Find where the given text appears and provide that cell's center as [x, y] coordinate. 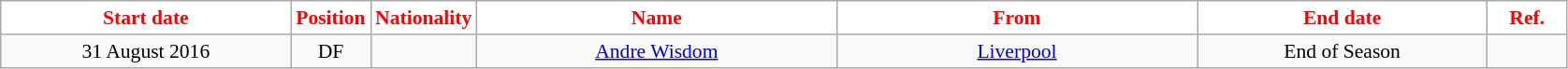
Ref. [1527, 18]
Position [331, 18]
Name [657, 18]
Start date [146, 18]
31 August 2016 [146, 51]
From [1016, 18]
Andre Wisdom [657, 51]
Liverpool [1016, 51]
End of Season [1343, 51]
Nationality [423, 18]
End date [1343, 18]
DF [331, 51]
